Pinpoint the cell where the given text exists, returning its [x, y] midpoint coordinate. 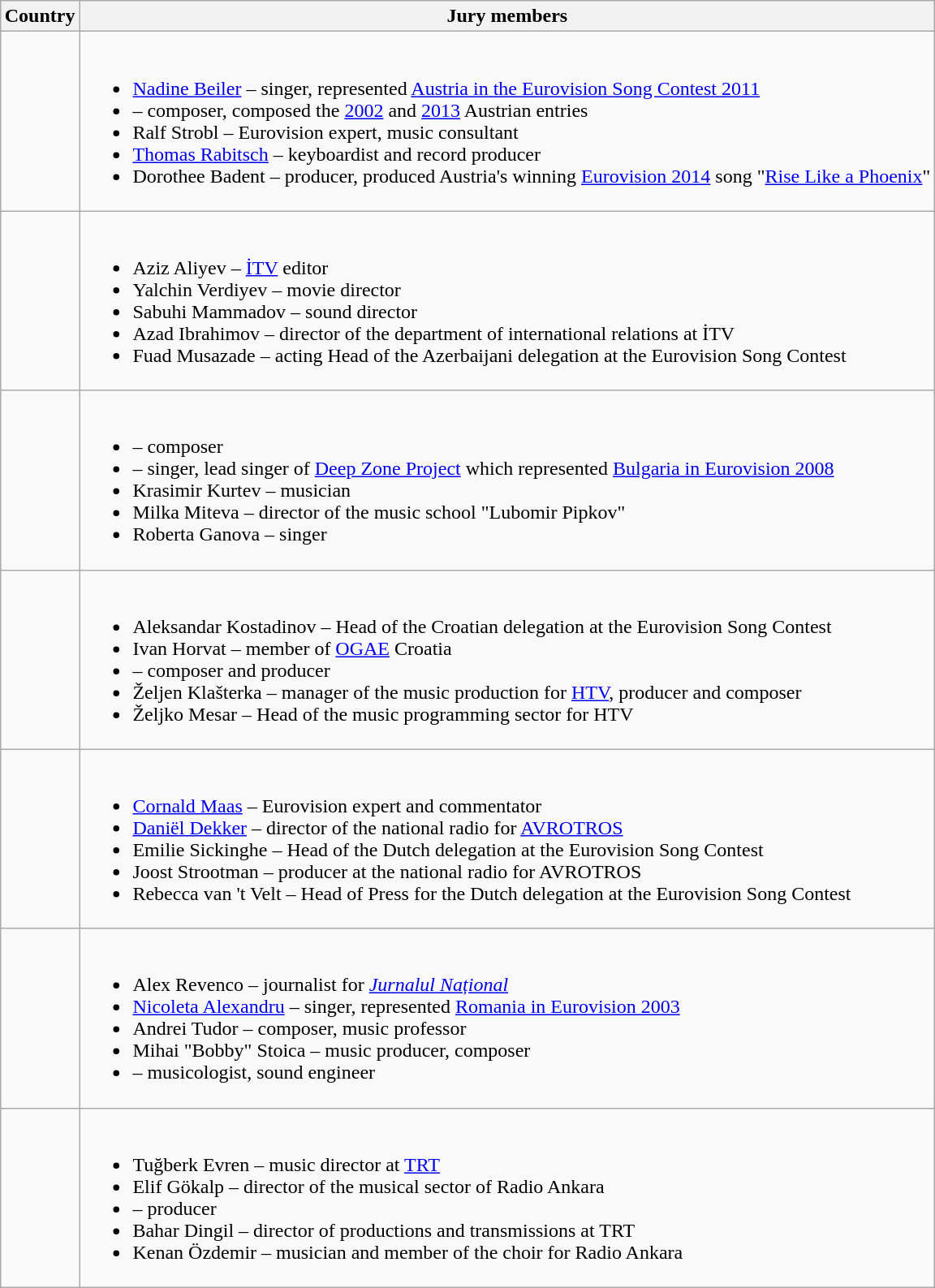
Country [40, 16]
Jury members [507, 16]
